Scan for the cell matching the given text and deliver its (x, y) coordinate at center. 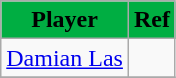
Ref (152, 20)
Player (65, 20)
Damian Las (65, 58)
